Detect which cell encompasses the target text, then output its [x, y] center coordinate. 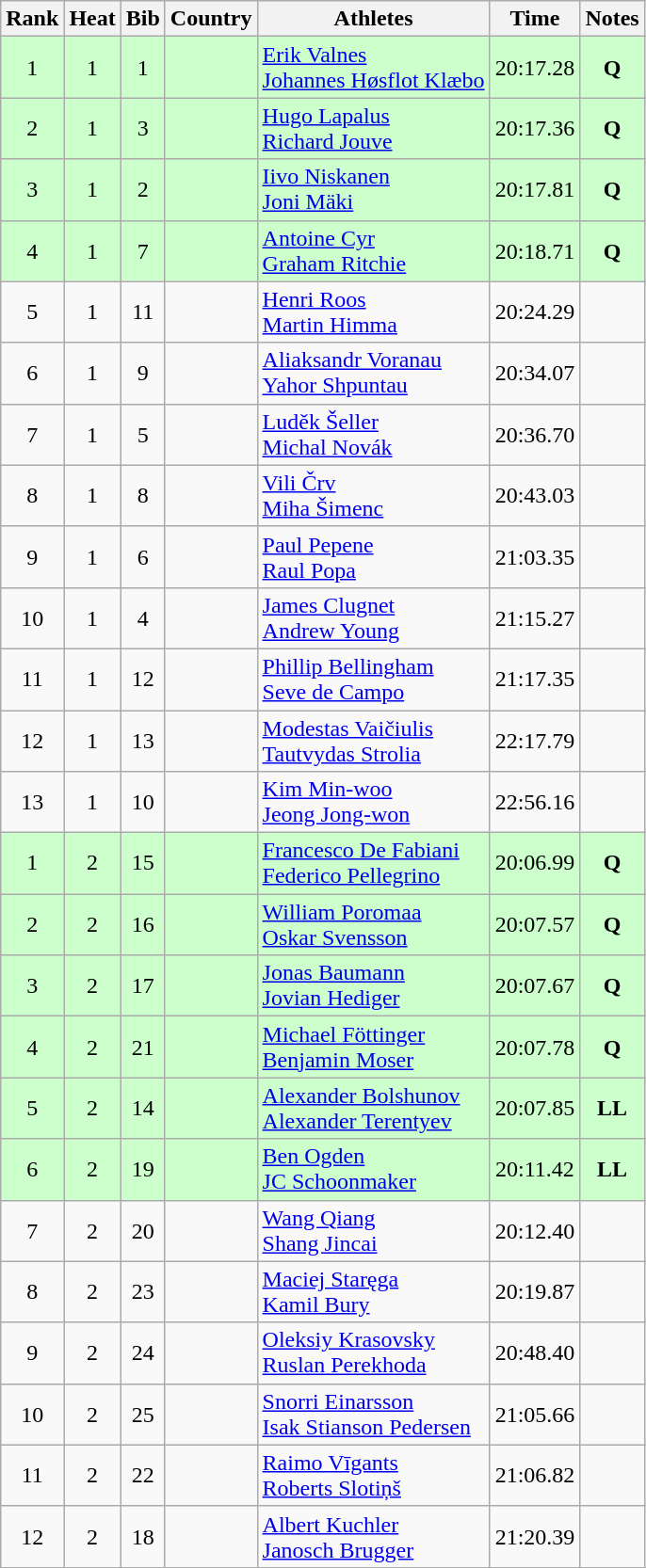
Athletes [373, 19]
20:48.40 [535, 1353]
20:34.07 [535, 373]
Notes [612, 19]
20:17.28 [535, 68]
Raimo VīgantsRoberts Slotiņš [373, 1476]
24 [143, 1353]
20:07.67 [535, 986]
Kim Min-wooJeong Jong-won [373, 802]
Wang QiangShang Jincai [373, 1231]
20:17.36 [535, 128]
Maciej StaręgaKamil Bury [373, 1291]
Alexander BolshunovAlexander Terentyev [373, 1109]
Modestas VaičiulisTautvydas Strolia [373, 740]
Luděk ŠellerMichal Novák [373, 435]
Country [211, 19]
22:56.16 [535, 802]
20:12.40 [535, 1231]
Jonas BaumannJovian Hediger [373, 986]
Francesco De FabianiFederico Pellegrino [373, 864]
17 [143, 986]
20:11.42 [535, 1169]
21:03.35 [535, 557]
20:19.87 [535, 1291]
William PoromaaOskar Svensson [373, 924]
Albert KuchlerJanosch Brugger [373, 1536]
16 [143, 924]
22:17.79 [535, 740]
21:05.66 [535, 1414]
James ClugnetAndrew Young [373, 617]
22 [143, 1476]
20:07.78 [535, 1047]
Antoine CyrGraham Ritchie [373, 250]
Erik ValnesJohannes Høsflot Klæbo [373, 68]
25 [143, 1414]
20:17.81 [535, 190]
23 [143, 1291]
20:36.70 [535, 435]
20:07.85 [535, 1109]
21 [143, 1047]
Hugo LapalusRichard Jouve [373, 128]
21:15.27 [535, 617]
20:24.29 [535, 312]
Aliaksandr VoranauYahor Shpuntau [373, 373]
20:06.99 [535, 864]
Bib [143, 19]
20:07.57 [535, 924]
Iivo NiskanenJoni Mäki [373, 190]
Ben OgdenJC Schoonmaker [373, 1169]
14 [143, 1109]
Henri RoosMartin Himma [373, 312]
19 [143, 1169]
Heat [92, 19]
20:43.03 [535, 495]
21:20.39 [535, 1536]
20 [143, 1231]
Rank [32, 19]
Phillip BellinghamSeve de Campo [373, 680]
Paul PepeneRaul Popa [373, 557]
18 [143, 1536]
21:06.82 [535, 1476]
Oleksiy KrasovskyRuslan Perekhoda [373, 1353]
21:17.35 [535, 680]
Snorri EinarssonIsak Stianson Pedersen [373, 1414]
15 [143, 864]
Michael FöttingerBenjamin Moser [373, 1047]
Vili ČrvMiha Šimenc [373, 495]
Time [535, 19]
20:18.71 [535, 250]
